Output the (x, y) coordinate of the center of the cell containing the given text.  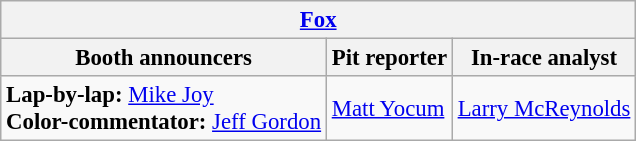
In-race analyst (544, 58)
Booth announcers (164, 58)
Lap-by-lap: Mike JoyColor-commentator: Jeff Gordon (164, 108)
Matt Yocum (389, 108)
Fox (318, 20)
Pit reporter (389, 58)
Larry McReynolds (544, 108)
